Extract the [x, y] coordinate from the center of the cell holding the provided text.  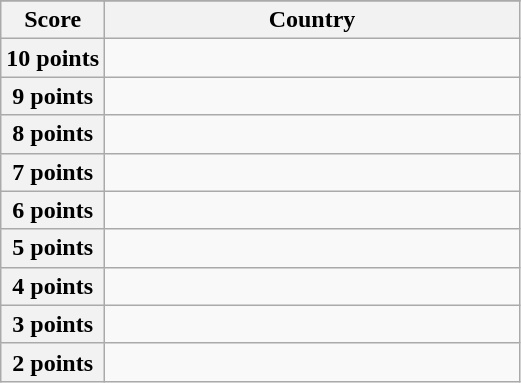
9 points [53, 96]
6 points [53, 210]
5 points [53, 248]
Score [53, 20]
10 points [53, 58]
2 points [53, 362]
Country [312, 20]
3 points [53, 324]
4 points [53, 286]
8 points [53, 134]
7 points [53, 172]
